Determine the (x, y) coordinate at the center of the cell enclosing the given text.  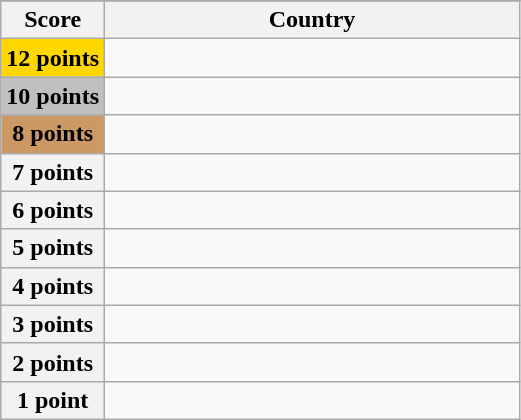
2 points (53, 362)
12 points (53, 58)
6 points (53, 210)
Country (312, 20)
8 points (53, 134)
4 points (53, 286)
1 point (53, 400)
Score (53, 20)
3 points (53, 324)
5 points (53, 248)
7 points (53, 172)
10 points (53, 96)
